Find where the given text appears and provide that cell's center as [x, y] coordinate. 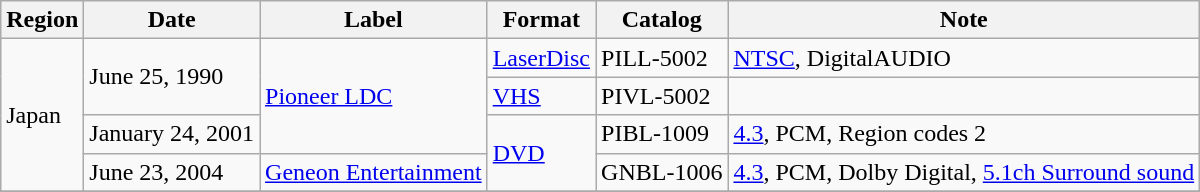
January 24, 2001 [172, 134]
Region [42, 20]
4.3, PCM, Region codes 2 [964, 134]
PILL-5002 [662, 58]
Geneon Entertainment [374, 172]
PIBL-1009 [662, 134]
Catalog [662, 20]
June 23, 2004 [172, 172]
LaserDisc [541, 58]
Japan [42, 115]
4.3, PCM, Dolby Digital, 5.1ch Surround sound [964, 172]
Label [374, 20]
GNBL-1006 [662, 172]
Date [172, 20]
NTSC, DigitalAUDIO [964, 58]
Pioneer LDC [374, 96]
VHS [541, 96]
June 25, 1990 [172, 77]
DVD [541, 153]
Note [964, 20]
Format [541, 20]
PIVL-5002 [662, 96]
